Provide the (X, Y) coordinate of the cell's center where the given text is located.  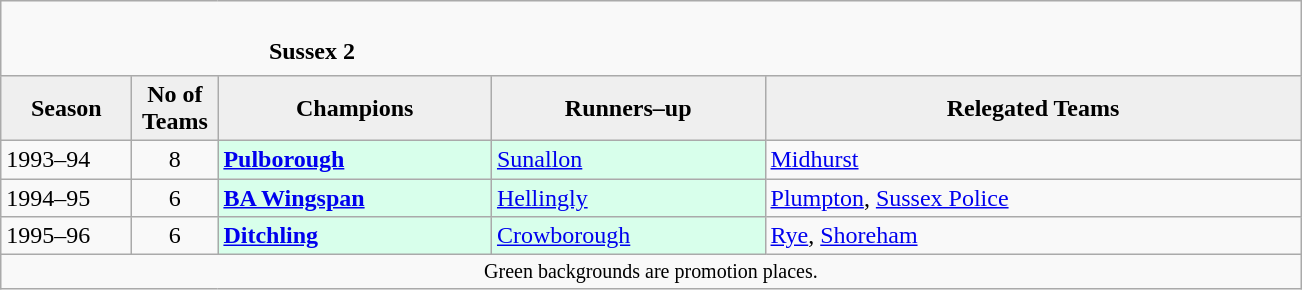
Runners–up (628, 108)
8 (175, 159)
Sunallon (628, 159)
Crowborough (628, 236)
Plumpton, Sussex Police (1033, 197)
No of Teams (175, 108)
1994–95 (66, 197)
Hellingly (628, 197)
Midhurst (1033, 159)
Season (66, 108)
Champions (355, 108)
Ditchling (355, 236)
1993–94 (66, 159)
1995–96 (66, 236)
Green backgrounds are promotion places. (651, 272)
BA Wingspan (355, 197)
Rye, Shoreham (1033, 236)
Relegated Teams (1033, 108)
Pulborough (355, 159)
